Detect which cell encompasses the target text, then output its [X, Y] center coordinate. 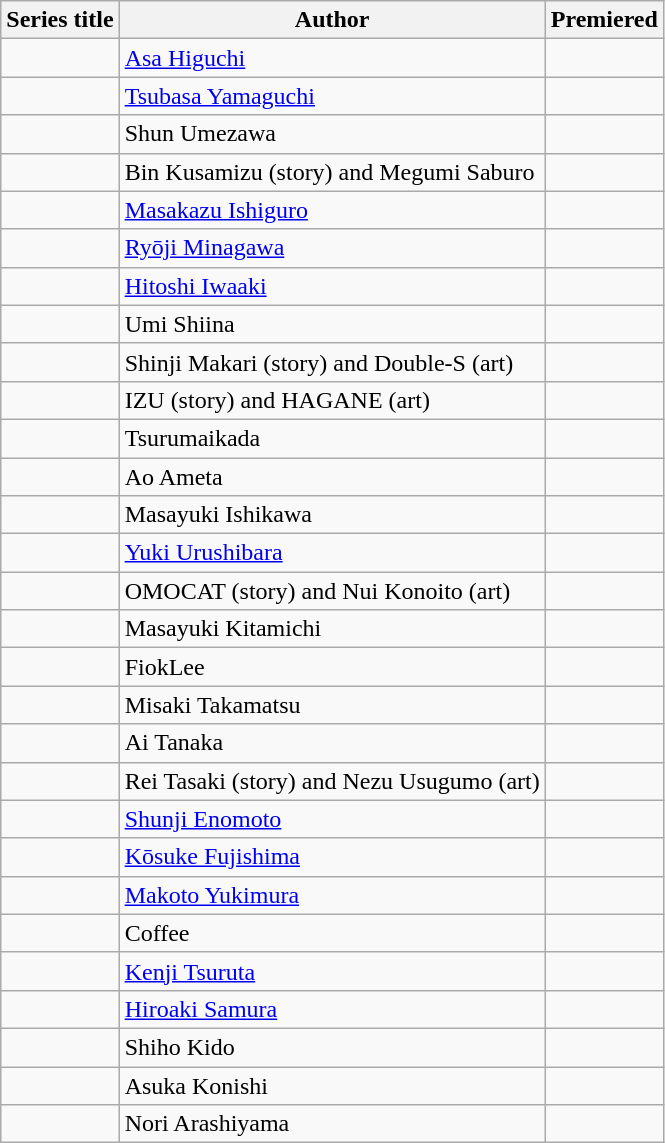
Asuka Konishi [332, 1085]
Makoto Yukimura [332, 895]
Coffee [332, 933]
Hitoshi Iwaaki [332, 286]
Tsurumaikada [332, 438]
Shunji Enomoto [332, 819]
Masakazu Ishiguro [332, 210]
Shinji Makari (story) and Double-S (art) [332, 362]
Nori Arashiyama [332, 1124]
Premiered [604, 20]
Author [332, 20]
Yuki Urushibara [332, 553]
FiokLee [332, 667]
Masayuki Kitamichi [332, 629]
Ao Ameta [332, 477]
OMOCAT (story) and Nui Konoito (art) [332, 591]
Tsubasa Yamaguchi [332, 96]
IZU (story) and HAGANE (art) [332, 400]
Masayuki Ishikawa [332, 515]
Misaki Takamatsu [332, 705]
Ryōji Minagawa [332, 248]
Umi Shiina [332, 324]
Kōsuke Fujishima [332, 857]
Series title [60, 20]
Ai Tanaka [332, 743]
Asa Higuchi [332, 58]
Hiroaki Samura [332, 1009]
Bin Kusamizu (story) and Megumi Saburo [332, 172]
Rei Tasaki (story) and Nezu Usugumo (art) [332, 781]
Kenji Tsuruta [332, 971]
Shun Umezawa [332, 134]
Shiho Kido [332, 1047]
